Pinpoint the cell where the given text exists, returning its [x, y] midpoint coordinate. 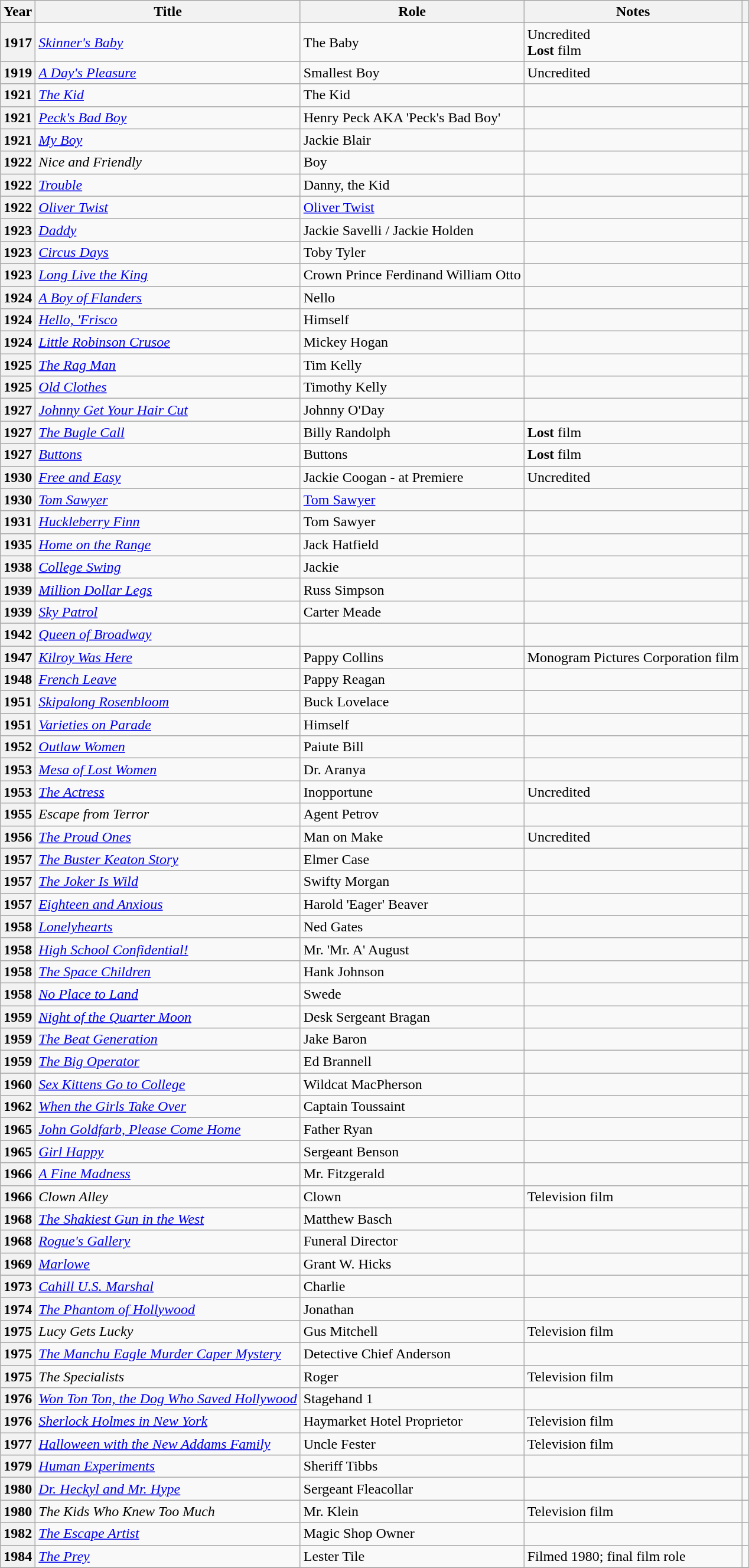
1977 [18, 1444]
A Day's Pleasure [168, 73]
Halloween with the New Addams Family [168, 1444]
Johnny O'Day [412, 410]
Monogram Pictures Corporation film [633, 657]
Uncredited Lost film [633, 43]
Old Clothes [168, 387]
1919 [18, 73]
Funeral Director [412, 1241]
Filmed 1980; final film role [633, 1556]
Gus Mitchell [412, 1331]
Title [168, 12]
Ed Brannell [412, 1062]
Toby Tyler [412, 252]
Mesa of Lost Women [168, 770]
Rogue's Gallery [168, 1241]
1982 [18, 1534]
Lucy Gets Lucky [168, 1331]
Home on the Range [168, 545]
1979 [18, 1466]
1917 [18, 43]
French Leave [168, 680]
Nice and Friendly [168, 162]
The Specialists [168, 1377]
The Rag Man [168, 365]
Huckleberry Finn [168, 522]
Pappy Reagan [412, 680]
Sheriff Tibbs [412, 1466]
Grant W. Hicks [412, 1264]
Buck Lovelace [412, 702]
Agent Petrov [412, 814]
Mr. Fitzgerald [412, 1174]
No Place to Land [168, 994]
A Fine Madness [168, 1174]
Clown [412, 1197]
Stagehand 1 [412, 1399]
The Proud Ones [168, 837]
Paiute Bill [412, 747]
Magic Shop Owner [412, 1534]
Mickey Hogan [412, 343]
Kilroy Was Here [168, 657]
Nello [412, 297]
The Manchu Eagle Murder Caper Mystery [168, 1354]
Mr. Klein [412, 1511]
The Kids Who Knew Too Much [168, 1511]
Cahill U.S. Marshal [168, 1286]
Uncle Fester [412, 1444]
Swifty Morgan [412, 882]
Role [412, 12]
Varieties on Parade [168, 725]
Eighteen and Anxious [168, 904]
1931 [18, 522]
Jack Hatfield [412, 545]
Little Robinson Crusoe [168, 343]
Circus Days [168, 252]
The Baby [412, 43]
Sergeant Fleacollar [412, 1489]
Million Dollar Legs [168, 589]
Desk Sergeant Bragan [412, 1016]
Night of the Quarter Moon [168, 1016]
The Shakiest Gun in the West [168, 1219]
Mr. 'Mr. A' August [412, 949]
Jackie Blair [412, 140]
Johnny Get Your Hair Cut [168, 410]
The Bugle Call [168, 432]
1952 [18, 747]
Free and Easy [168, 477]
Matthew Basch [412, 1219]
Haymarket Hotel Proprietor [412, 1422]
Marlowe [168, 1264]
The Prey [168, 1556]
Smallest Boy [412, 73]
Dr. Heckyl and Mr. Hype [168, 1489]
Danny, the Kid [412, 185]
Ned Gates [412, 927]
Sherlock Holmes in New York [168, 1422]
Sergeant Benson [412, 1152]
Jake Baron [412, 1039]
Sex Kittens Go to College [168, 1084]
The Joker Is Wild [168, 882]
Lonelyhearts [168, 927]
The Buster Keaton Story [168, 859]
Carter Meade [412, 612]
Lester Tile [412, 1556]
Queen of Broadway [168, 634]
Jonathan [412, 1309]
The Actress [168, 792]
My Boy [168, 140]
The Escape Artist [168, 1534]
Jackie [412, 567]
1938 [18, 567]
1935 [18, 545]
Long Live the King [168, 275]
Harold 'Eager' Beaver [412, 904]
Won Ton Ton, the Dog Who Saved Hollywood [168, 1399]
The Space Children [168, 972]
Elmer Case [412, 859]
A Boy of Flanders [168, 297]
Father Ryan [412, 1129]
The Phantom of Hollywood [168, 1309]
Notes [633, 12]
When the Girls Take Over [168, 1107]
Dr. Aranya [412, 770]
Charlie [412, 1286]
Tim Kelly [412, 365]
1960 [18, 1084]
1969 [18, 1264]
Inopportune [412, 792]
Wildcat MacPherson [412, 1084]
Man on Make [412, 837]
1962 [18, 1107]
Daddy [168, 230]
The Beat Generation [168, 1039]
Henry Peck AKA 'Peck's Bad Boy' [412, 118]
1956 [18, 837]
Year [18, 12]
Jackie Coogan - at Premiere [412, 477]
1955 [18, 814]
Russ Simpson [412, 589]
Hello, 'Frisco [168, 320]
Clown Alley [168, 1197]
1984 [18, 1556]
Sky Patrol [168, 612]
Captain Toussaint [412, 1107]
Skipalong Rosenbloom [168, 702]
Crown Prince Ferdinand William Otto [412, 275]
Skinner's Baby [168, 43]
1948 [18, 680]
1947 [18, 657]
Human Experiments [168, 1466]
Pappy Collins [412, 657]
1942 [18, 634]
Detective Chief Anderson [412, 1354]
Jackie Savelli / Jackie Holden [412, 230]
1973 [18, 1286]
Escape from Terror [168, 814]
Timothy Kelly [412, 387]
Roger [412, 1377]
Billy Randolph [412, 432]
Boy [412, 162]
John Goldfarb, Please Come Home [168, 1129]
Swede [412, 994]
Peck's Bad Boy [168, 118]
Girl Happy [168, 1152]
High School Confidential! [168, 949]
Hank Johnson [412, 972]
College Swing [168, 567]
Outlaw Women [168, 747]
The Big Operator [168, 1062]
1974 [18, 1309]
Trouble [168, 185]
